Scan for the cell matching the given text and deliver its (x, y) coordinate at center. 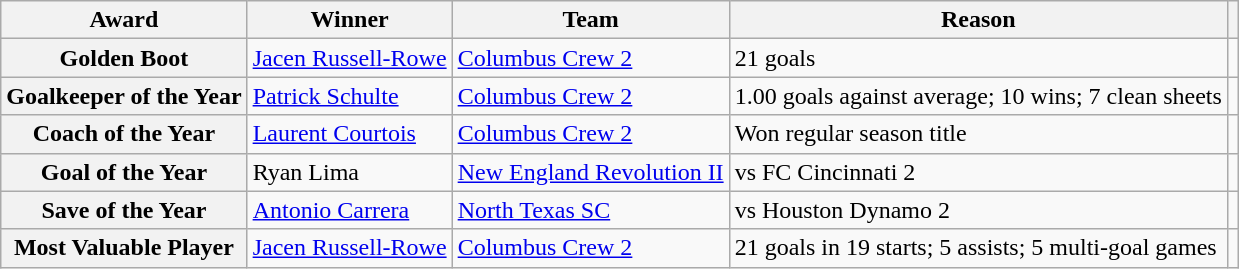
Most Valuable Player (124, 248)
Goal of the Year (124, 172)
Winner (350, 20)
Coach of the Year (124, 134)
vs Houston Dynamo 2 (978, 210)
Patrick Schulte (350, 96)
21 goals in 19 starts; 5 assists; 5 multi-goal games (978, 248)
1.00 goals against average; 10 wins; 7 clean sheets (978, 96)
Team (590, 20)
Golden Boot (124, 58)
Award (124, 20)
New England Revolution II (590, 172)
Ryan Lima (350, 172)
21 goals (978, 58)
Save of the Year (124, 210)
Won regular season title (978, 134)
Antonio Carrera (350, 210)
Goalkeeper of the Year (124, 96)
Laurent Courtois (350, 134)
Reason (978, 20)
vs FC Cincinnati 2 (978, 172)
North Texas SC (590, 210)
